Identify which cell holds the provided text, then report its [X, Y] central coordinate. 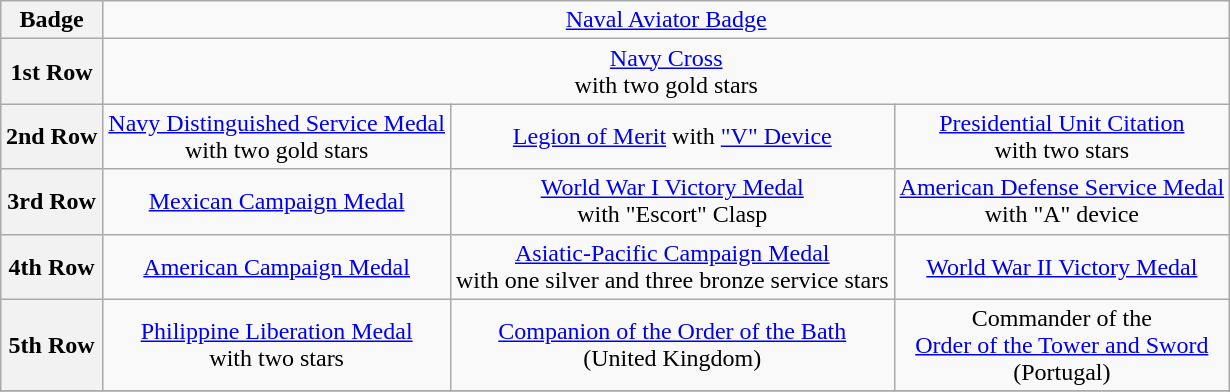
1st Row [51, 72]
4th Row [51, 266]
Badge [51, 20]
3rd Row [51, 202]
Presidential Unit Citation with two stars [1062, 136]
Legion of Merit with "V" Device [672, 136]
2nd Row [51, 136]
American Defense Service Medal with "A" device [1062, 202]
Companion of the Order of the Bath (United Kingdom) [672, 345]
5th Row [51, 345]
Navy Cross with two gold stars [666, 72]
World War I Victory Medal with "Escort" Clasp [672, 202]
Commander of the Order of the Tower and Sword (Portugal) [1062, 345]
Philippine Liberation Medal with two stars [277, 345]
Naval Aviator Badge [666, 20]
Mexican Campaign Medal [277, 202]
World War II Victory Medal [1062, 266]
American Campaign Medal [277, 266]
Navy Distinguished Service Medal with two gold stars [277, 136]
Asiatic-Pacific Campaign Medal with one silver and three bronze service stars [672, 266]
